Pinpoint the cell where the given text exists, returning its [x, y] midpoint coordinate. 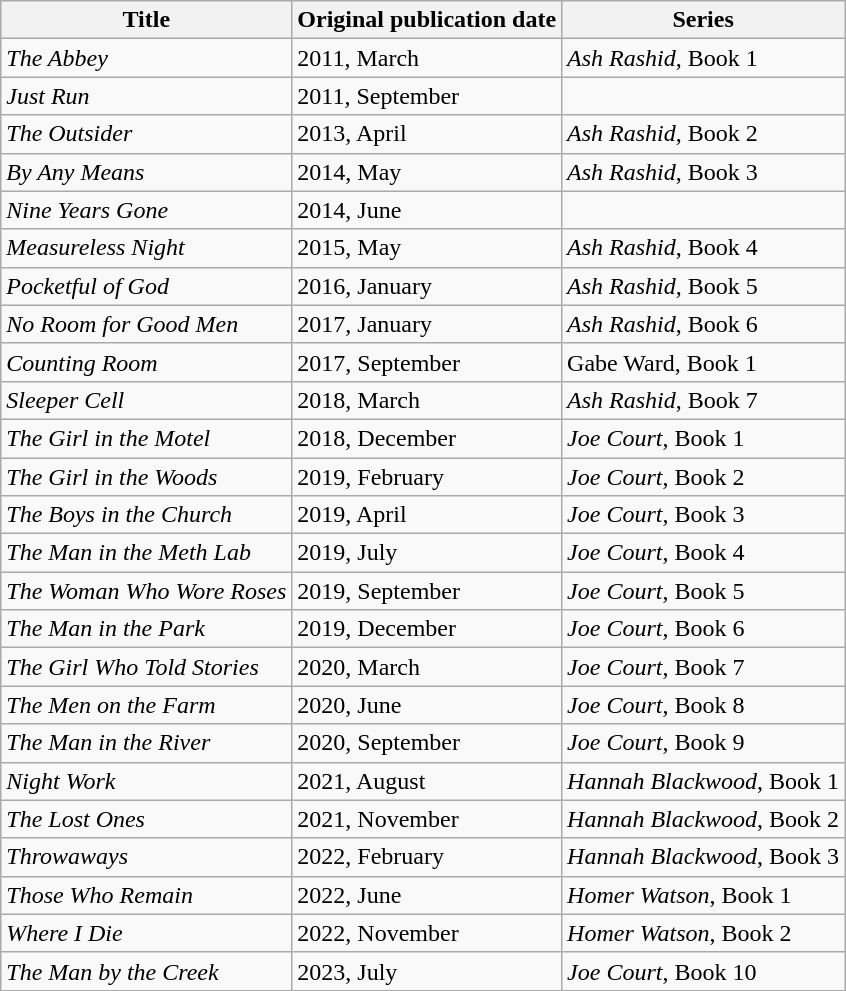
Nine Years Gone [146, 210]
Ash Rashid, Book 1 [704, 58]
Joe Court, Book 7 [704, 667]
Those Who Remain [146, 895]
2021, August [427, 781]
The Girl in the Woods [146, 477]
The Boys in the Church [146, 515]
The Woman Who Wore Roses [146, 591]
Joe Court, Book 10 [704, 971]
Joe Court, Book 9 [704, 743]
Pocketful of God [146, 286]
2019, September [427, 591]
Joe Court, Book 4 [704, 553]
2020, June [427, 705]
Joe Court, Book 5 [704, 591]
2019, February [427, 477]
2011, September [427, 96]
Joe Court, Book 3 [704, 515]
Joe Court, Book 6 [704, 629]
The Girl Who Told Stories [146, 667]
2022, November [427, 933]
The Men on the Farm [146, 705]
Title [146, 20]
Just Run [146, 96]
The Girl in the Motel [146, 438]
Ash Rashid, Book 2 [704, 134]
Series [704, 20]
The Man in the Meth Lab [146, 553]
Joe Court, Book 2 [704, 477]
Homer Watson, Book 1 [704, 895]
2022, June [427, 895]
The Outsider [146, 134]
2022, February [427, 857]
Ash Rashid, Book 3 [704, 172]
2019, July [427, 553]
2011, March [427, 58]
2019, April [427, 515]
Ash Rashid, Book 4 [704, 248]
By Any Means [146, 172]
Hannah Blackwood, Book 3 [704, 857]
2020, September [427, 743]
Sleeper Cell [146, 400]
Throwaways [146, 857]
2018, March [427, 400]
Gabe Ward, Book 1 [704, 362]
The Man by the Creek [146, 971]
2017, January [427, 324]
The Man in the River [146, 743]
2023, July [427, 971]
2017, September [427, 362]
No Room for Good Men [146, 324]
Ash Rashid, Book 5 [704, 286]
Joe Court, Book 8 [704, 705]
Original publication date [427, 20]
2021, November [427, 819]
2013, April [427, 134]
2014, May [427, 172]
Homer Watson, Book 2 [704, 933]
Night Work [146, 781]
Ash Rashid, Book 7 [704, 400]
2014, June [427, 210]
The Man in the Park [146, 629]
Where I Die [146, 933]
The Abbey [146, 58]
Joe Court, Book 1 [704, 438]
2020, March [427, 667]
2016, January [427, 286]
Measureless Night [146, 248]
2019, December [427, 629]
Counting Room [146, 362]
Ash Rashid, Book 6 [704, 324]
2018, December [427, 438]
Hannah Blackwood, Book 1 [704, 781]
2015, May [427, 248]
The Lost Ones [146, 819]
Hannah Blackwood, Book 2 [704, 819]
